Extract the [x, y] coordinate from the center of the cell holding the provided text.  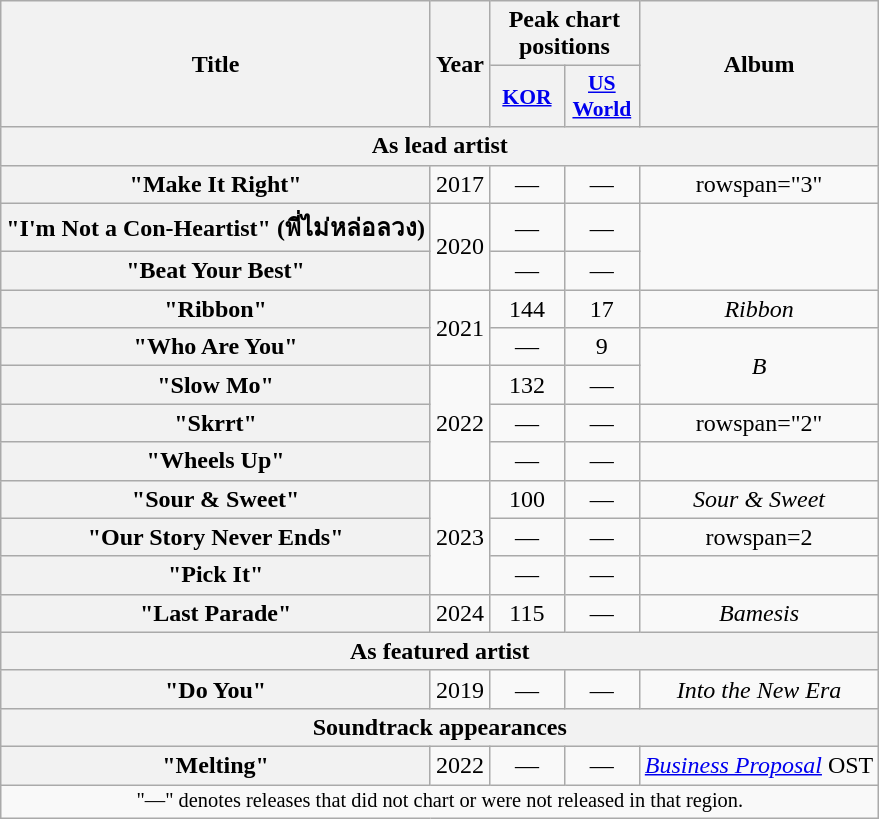
Year [460, 64]
9 [602, 347]
"Melting" [216, 765]
2019 [460, 689]
2020 [460, 246]
2023 [460, 537]
"Skrrt" [216, 423]
Sour & Sweet [759, 499]
"Pick It" [216, 575]
"Last Parade" [216, 613]
2024 [460, 613]
USWorld [602, 96]
Title [216, 64]
"I'm Not a Con-Heartist" (พี่ไม่หล่อลวง) [216, 228]
Soundtrack appearances [440, 727]
Business Proposal OST [759, 765]
"Sour & Sweet" [216, 499]
KOR [526, 96]
"Ribbon" [216, 309]
rowspan=2 [759, 537]
"Wheels Up" [216, 461]
rowspan="3" [759, 184]
"Who Are You" [216, 347]
"Make It Right" [216, 184]
100 [526, 499]
132 [526, 385]
17 [602, 309]
As featured artist [440, 651]
"Do You" [216, 689]
144 [526, 309]
Into the New Era [759, 689]
"—" denotes releases that did not chart or were not released in that region. [440, 801]
115 [526, 613]
2017 [460, 184]
rowspan="2" [759, 423]
As lead artist [440, 146]
Bamesis [759, 613]
"Beat Your Best" [216, 271]
2021 [460, 328]
B [759, 366]
Peak chart positions [564, 34]
Ribbon [759, 309]
"Our Story Never Ends" [216, 537]
Album [759, 64]
"Slow Mo" [216, 385]
